Detect which cell encompasses the target text, then output its [x, y] center coordinate. 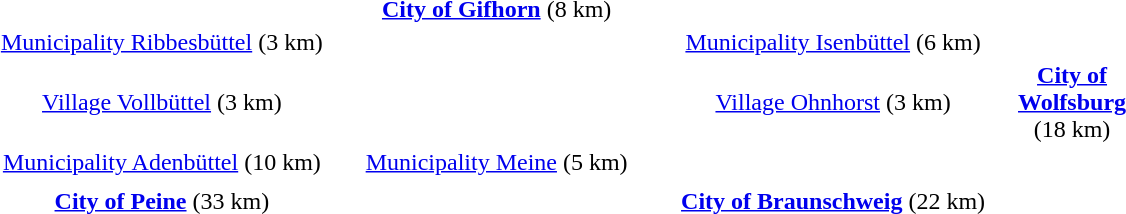
Municipality Meine (5 km) [497, 162]
Municipality Isenbüttel (6 km) [834, 42]
Village Ohnhorst (3 km) [834, 102]
